Search for the cell housing the specified text and yield its (X, Y) center coordinate. 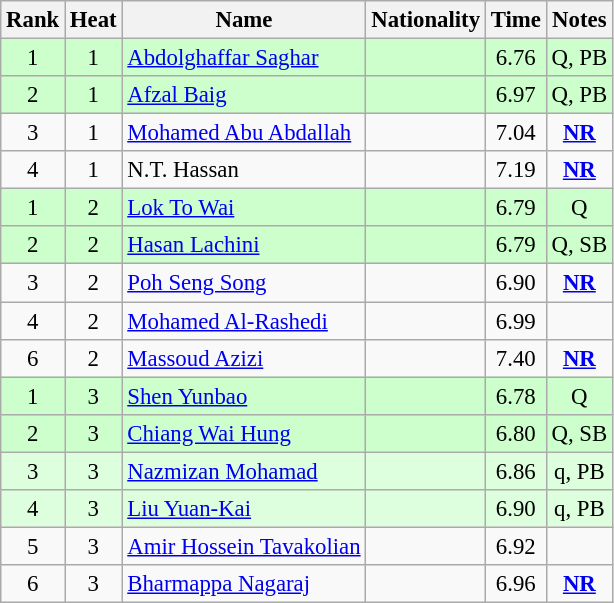
Hasan Lachini (244, 245)
7.19 (516, 170)
6.97 (516, 95)
6.99 (516, 321)
N.T. Hassan (244, 170)
6.86 (516, 471)
Notes (579, 20)
Nationality (426, 20)
7.04 (516, 133)
6.76 (516, 58)
6.78 (516, 396)
6.92 (516, 546)
Chiang Wai Hung (244, 433)
Lok To Wai (244, 208)
Heat (94, 20)
Time (516, 20)
Mohamed Al-Rashedi (244, 321)
Shen Yunbao (244, 396)
5 (33, 546)
Afzal Baig (244, 95)
Abdolghaffar Saghar (244, 58)
Rank (33, 20)
Amir Hossein Tavakolian (244, 546)
Nazmizan Mohamad (244, 471)
7.40 (516, 358)
6.96 (516, 584)
Mohamed Abu Abdallah (244, 133)
Liu Yuan-Kai (244, 509)
Bharmappa Nagaraj (244, 584)
6.80 (516, 433)
Poh Seng Song (244, 283)
Name (244, 20)
Massoud Azizi (244, 358)
